Determine the (x, y) coordinate at the center of the cell enclosing the given text.  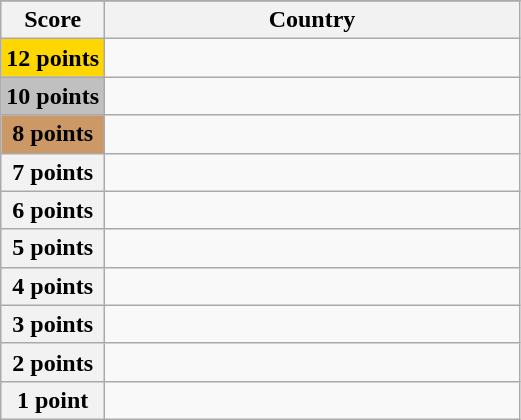
4 points (53, 286)
Score (53, 20)
Country (312, 20)
6 points (53, 210)
10 points (53, 96)
2 points (53, 362)
5 points (53, 248)
8 points (53, 134)
1 point (53, 400)
3 points (53, 324)
7 points (53, 172)
12 points (53, 58)
